Scan for the cell matching the given text and deliver its [x, y] coordinate at center. 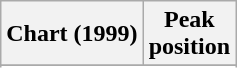
Chart (1999) [72, 34]
Peakposition [189, 34]
